Identify which cell holds the provided text, then report its [X, Y] central coordinate. 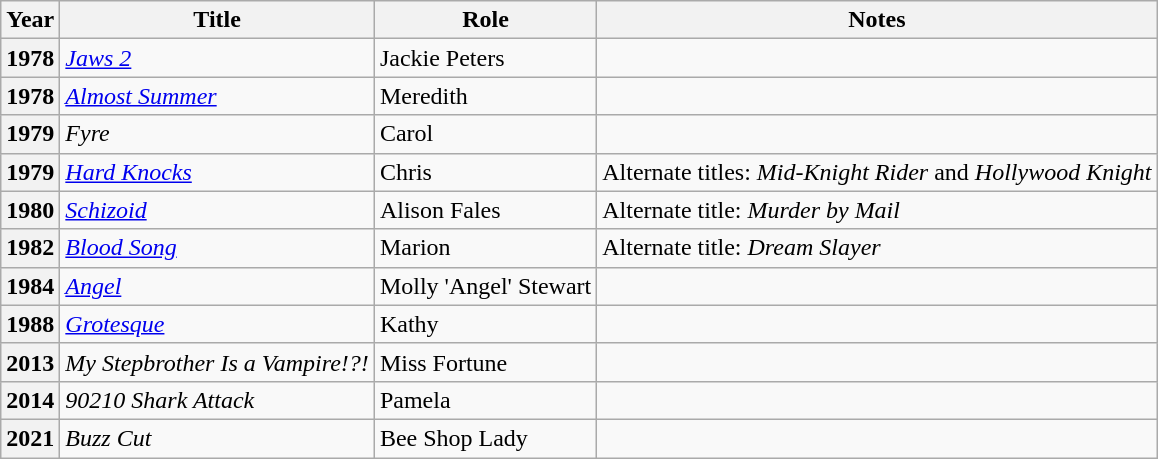
Alternate title: Murder by Mail [877, 210]
Marion [485, 248]
Almost Summer [218, 96]
1982 [30, 248]
Hard Knocks [218, 172]
Carol [485, 134]
1984 [30, 286]
Notes [877, 20]
Miss Fortune [485, 362]
Blood Song [218, 248]
Molly 'Angel' Stewart [485, 286]
Jackie Peters [485, 58]
Jaws 2 [218, 58]
Grotesque [218, 324]
Alison Fales [485, 210]
My Stepbrother Is a Vampire!?! [218, 362]
Schizoid [218, 210]
Role [485, 20]
90210 Shark Attack [218, 400]
Buzz Cut [218, 438]
Year [30, 20]
Angel [218, 286]
Pamela [485, 400]
Title [218, 20]
Meredith [485, 96]
2013 [30, 362]
Alternate title: Dream Slayer [877, 248]
1980 [30, 210]
Fyre [218, 134]
Kathy [485, 324]
Alternate titles: Mid-Knight Rider and Hollywood Knight [877, 172]
1988 [30, 324]
Chris [485, 172]
2021 [30, 438]
2014 [30, 400]
Bee Shop Lady [485, 438]
